Return [X, Y] of the center of cell containing provided text 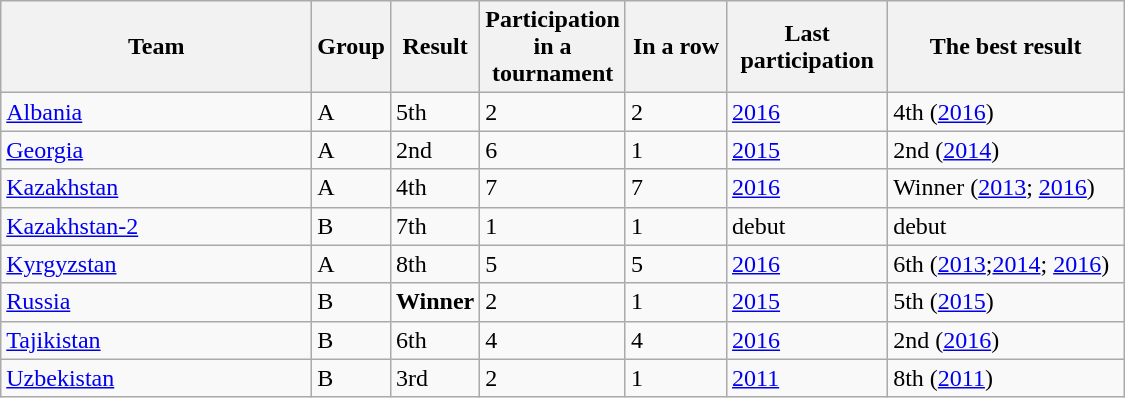
2nd (2014) [1006, 150]
А [352, 188]
2nd [434, 150]
8th [434, 264]
Georgia [156, 150]
In a row [676, 47]
Last participation [808, 47]
Winner (2013; 2016) [1006, 188]
8th (2011) [1006, 378]
Participation in a tournament [553, 47]
3rd [434, 378]
4th (2016) [1006, 112]
Tajikistan [156, 340]
The best result [1006, 47]
Albania [156, 112]
6th [434, 340]
Winner [434, 302]
Uzbekistan [156, 378]
6th (2013;2014; 2016) [1006, 264]
Team [156, 47]
Kyrgyzstan [156, 264]
5th [434, 112]
Kazakhstan-2 [156, 226]
Group [352, 47]
Result [434, 47]
6 [553, 150]
2011 [808, 378]
5th (2015) [1006, 302]
4th [434, 188]
7th [434, 226]
2nd (2016) [1006, 340]
Russia [156, 302]
Kazakhstan [156, 188]
